Search for the cell housing the specified text and yield its [x, y] center coordinate. 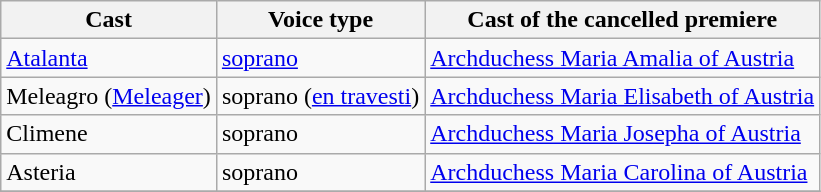
Atalanta [109, 58]
Archduchess Maria Josepha of Austria [622, 134]
Climene [109, 134]
Cast [109, 20]
Archduchess Maria Elisabeth of Austria [622, 96]
Archduchess Maria Carolina of Austria [622, 172]
Archduchess Maria Amalia of Austria [622, 58]
Cast of the cancelled premiere [622, 20]
Meleagro (Meleager) [109, 96]
Voice type [320, 20]
soprano (en travesti) [320, 96]
Asteria [109, 172]
